Identify which cell holds the provided text, then report its [X, Y] central coordinate. 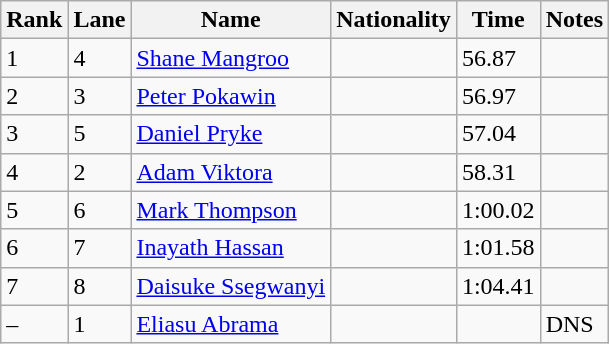
58.31 [498, 172]
Nationality [394, 20]
1:01.58 [498, 248]
57.04 [498, 134]
Notes [574, 20]
Shane Mangroo [231, 58]
Mark Thompson [231, 210]
– [34, 324]
Rank [34, 20]
Name [231, 20]
56.87 [498, 58]
1:04.41 [498, 286]
Eliasu Abrama [231, 324]
Daisuke Ssegwanyi [231, 286]
Inayath Hassan [231, 248]
Peter Pokawin [231, 96]
Lane [100, 20]
Daniel Pryke [231, 134]
56.97 [498, 96]
8 [100, 286]
Adam Viktora [231, 172]
DNS [574, 324]
1:00.02 [498, 210]
Time [498, 20]
